Pinpoint the cell where the given text exists, returning its (X, Y) midpoint coordinate. 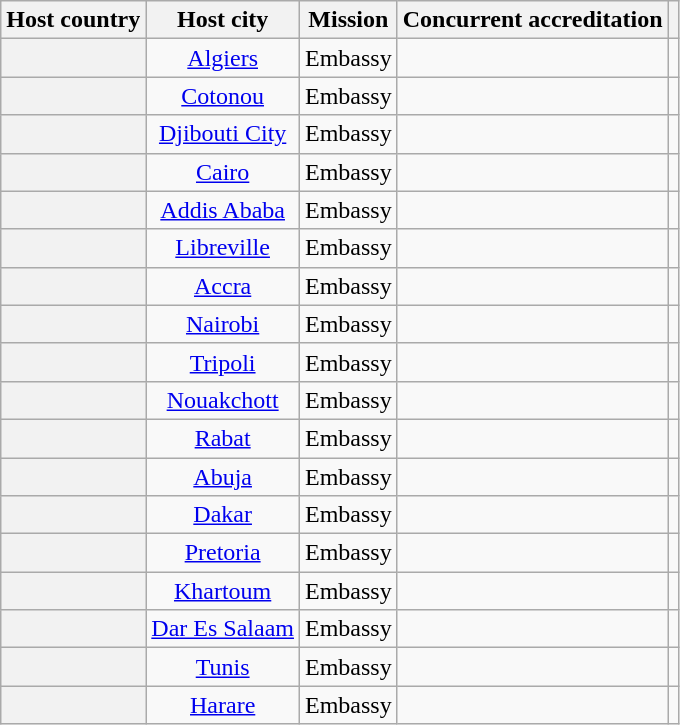
Harare (223, 705)
Tunis (223, 667)
Khartoum (223, 591)
Nouakchott (223, 400)
Tripoli (223, 362)
Abuja (223, 477)
Host city (223, 20)
Dar Es Salaam (223, 629)
Libreville (223, 248)
Host country (74, 20)
Nairobi (223, 324)
Pretoria (223, 553)
Rabat (223, 438)
Cairo (223, 172)
Djibouti City (223, 134)
Addis Ababa (223, 210)
Mission (348, 20)
Dakar (223, 515)
Accra (223, 286)
Algiers (223, 58)
Cotonou (223, 96)
Concurrent accreditation (532, 20)
